Detect which cell encompasses the target text, then output its (x, y) center coordinate. 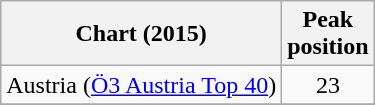
23 (328, 85)
Chart (2015) (142, 34)
Peakposition (328, 34)
Austria (Ö3 Austria Top 40) (142, 85)
